Return the (x, y) coordinate for the center point of the cell that contains the specified text.  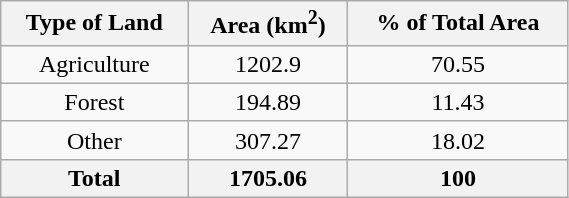
11.43 (458, 102)
Area (km2) (268, 24)
Other (94, 140)
Forest (94, 102)
194.89 (268, 102)
100 (458, 178)
307.27 (268, 140)
70.55 (458, 64)
1705.06 (268, 178)
Agriculture (94, 64)
18.02 (458, 140)
% of Total Area (458, 24)
Type of Land (94, 24)
Total (94, 178)
1202.9 (268, 64)
